Determine the (X, Y) coordinate at the center of the cell enclosing the given text.  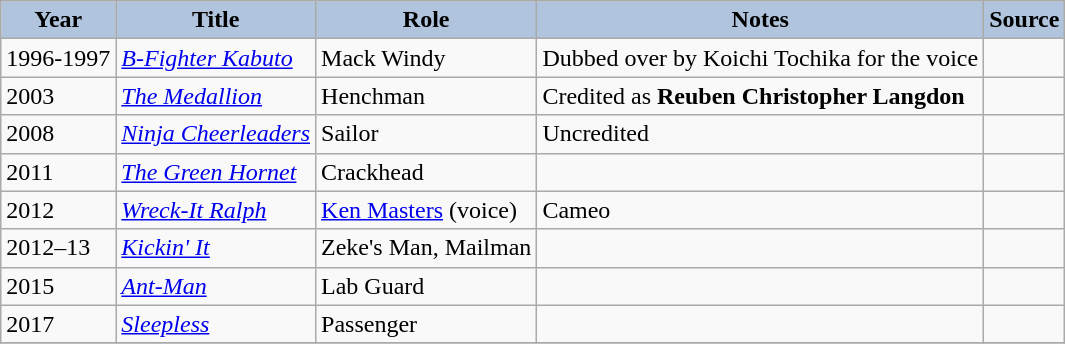
Zeke's Man, Mailman (426, 248)
2011 (58, 172)
Ant-Man (216, 286)
2008 (58, 134)
Wreck-It Ralph (216, 210)
Notes (760, 20)
Kickin' It (216, 248)
Title (216, 20)
The Medallion (216, 96)
Year (58, 20)
Ken Masters (voice) (426, 210)
Dubbed over by Koichi Tochika for the voice (760, 58)
2003 (58, 96)
2012 (58, 210)
Henchman (426, 96)
2017 (58, 324)
The Green Hornet (216, 172)
Uncredited (760, 134)
2012–13 (58, 248)
Cameo (760, 210)
1996-1997 (58, 58)
Ninja Cheerleaders (216, 134)
Role (426, 20)
Crackhead (426, 172)
B-Fighter Kabuto (216, 58)
Passenger (426, 324)
Credited as Reuben Christopher Langdon (760, 96)
Sailor (426, 134)
Sleepless (216, 324)
Lab Guard (426, 286)
Mack Windy (426, 58)
2015 (58, 286)
Source (1024, 20)
